Extract the (X, Y) coordinate from the center of the cell holding the provided text.  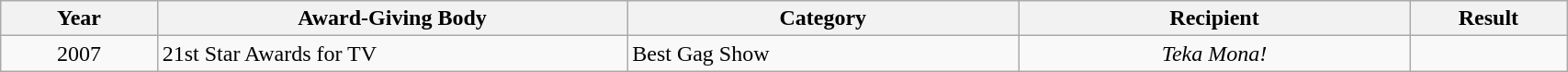
Award-Giving Body (391, 18)
2007 (79, 54)
Recipient (1214, 18)
Year (79, 18)
21st Star Awards for TV (391, 54)
Teka Mona! (1214, 54)
Category (823, 18)
Best Gag Show (823, 54)
Result (1488, 18)
